Pinpoint the cell where the given text exists, returning its [x, y] midpoint coordinate. 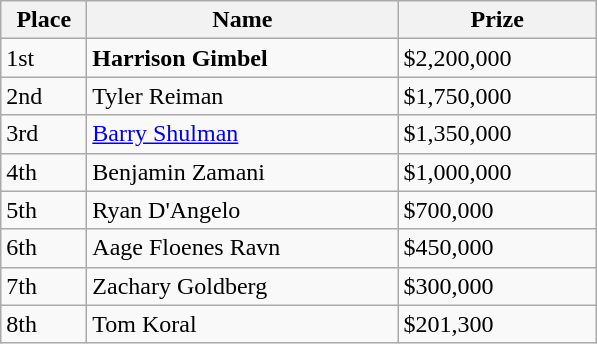
Benjamin Zamani [242, 172]
4th [44, 172]
Aage Floenes Ravn [242, 248]
$450,000 [498, 248]
$700,000 [498, 210]
$1,750,000 [498, 96]
$300,000 [498, 286]
$1,350,000 [498, 134]
Harrison Gimbel [242, 58]
7th [44, 286]
$1,000,000 [498, 172]
Place [44, 20]
$201,300 [498, 324]
Name [242, 20]
Barry Shulman [242, 134]
8th [44, 324]
Prize [498, 20]
Tom Koral [242, 324]
Tyler Reiman [242, 96]
5th [44, 210]
Ryan D'Angelo [242, 210]
Zachary Goldberg [242, 286]
2nd [44, 96]
3rd [44, 134]
$2,200,000 [498, 58]
6th [44, 248]
1st [44, 58]
